From the cell containing the given text, extract its center point as (X, Y) coordinate. 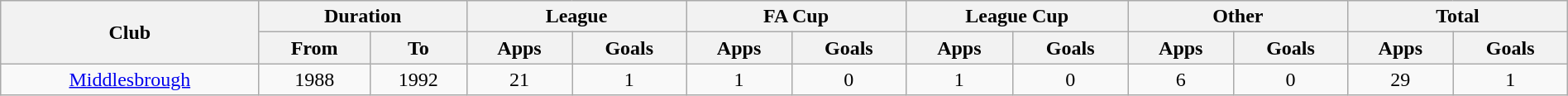
Other (1238, 17)
6 (1181, 79)
League Cup (1017, 17)
From (314, 48)
League (576, 17)
To (418, 48)
29 (1401, 79)
21 (519, 79)
1988 (314, 79)
Middlesbrough (130, 79)
FA Cup (796, 17)
Total (1458, 17)
Duration (362, 17)
Club (130, 32)
1992 (418, 79)
